Scan for the cell matching the given text and deliver its [x, y] coordinate at center. 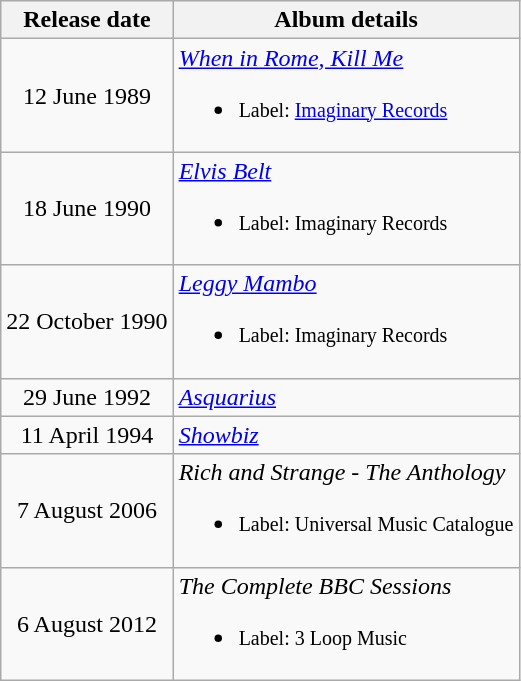
Album details [346, 20]
Rich and Strange - The AnthologyLabel: Universal Music Catalogue [346, 510]
18 June 1990 [87, 208]
Release date [87, 20]
29 June 1992 [87, 397]
The Complete BBC SessionsLabel: 3 Loop Music [346, 624]
7 August 2006 [87, 510]
6 August 2012 [87, 624]
Showbiz [346, 435]
22 October 1990 [87, 322]
When in Rome, Kill MeLabel: Imaginary Records [346, 96]
12 June 1989 [87, 96]
Leggy MamboLabel: Imaginary Records [346, 322]
Elvis BeltLabel: Imaginary Records [346, 208]
11 April 1994 [87, 435]
Asquarius [346, 397]
